From the cell containing the given text, extract its center point as (x, y) coordinate. 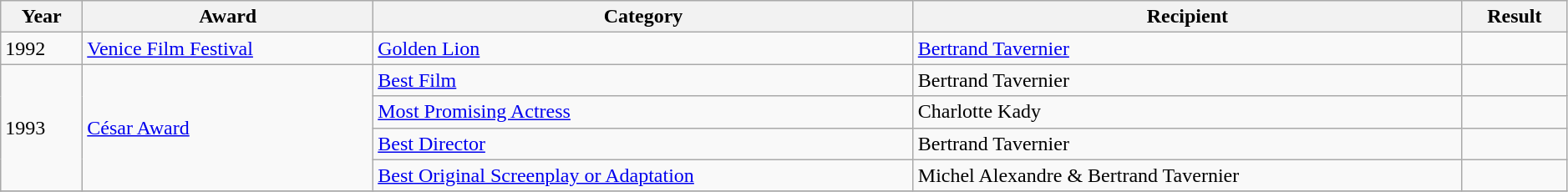
Venice Film Festival (228, 48)
Result (1514, 17)
Michel Alexandre & Bertrand Tavernier (1187, 175)
Category (643, 17)
1993 (42, 128)
Best Director (643, 144)
Award (228, 17)
Charlotte Kady (1187, 112)
Most Promising Actress (643, 112)
Year (42, 17)
Golden Lion (643, 48)
Recipient (1187, 17)
Best Original Screenplay or Adaptation (643, 175)
1992 (42, 48)
César Award (228, 128)
Best Film (643, 80)
